Scan for the cell matching the given text and deliver its [x, y] coordinate at center. 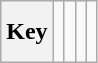
Key [27, 32]
